Provide the (X, Y) coordinate of the cell's center where the given text is located.  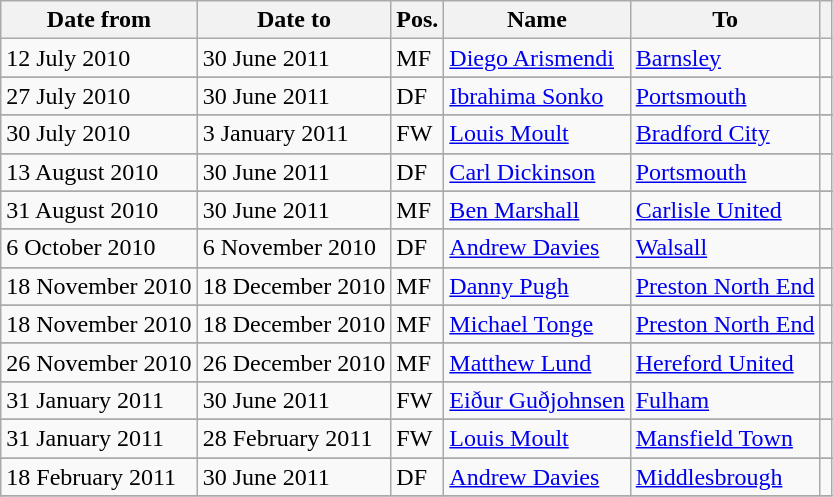
Hereford United (725, 362)
26 November 2010 (99, 362)
Danny Pugh (537, 286)
Bradford City (725, 134)
12 July 2010 (99, 58)
27 July 2010 (99, 96)
Eiður Guðjohnsen (537, 400)
Carl Dickinson (537, 172)
Ibrahima Sonko (537, 96)
Pos. (418, 20)
Diego Arismendi (537, 58)
Matthew Lund (537, 362)
Fulham (725, 400)
Ben Marshall (537, 210)
6 October 2010 (99, 248)
30 July 2010 (99, 134)
31 August 2010 (99, 210)
28 February 2011 (294, 438)
Barnsley (725, 58)
Date from (99, 20)
Walsall (725, 248)
3 January 2011 (294, 134)
13 August 2010 (99, 172)
To (725, 20)
18 February 2011 (99, 477)
Middlesbrough (725, 477)
Carlisle United (725, 210)
Name (537, 20)
6 November 2010 (294, 248)
Michael Tonge (537, 324)
26 December 2010 (294, 362)
Mansfield Town (725, 438)
Date to (294, 20)
